Capture the cell that displays the provided text and extract its [x, y] central coordinate. 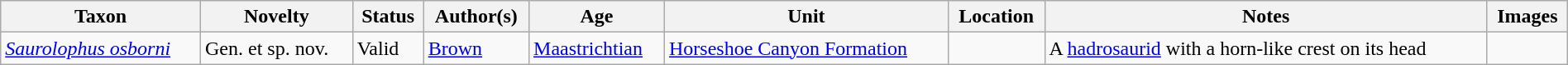
Maastrichtian [597, 48]
Age [597, 17]
Unit [807, 17]
Brown [476, 48]
Novelty [277, 17]
Images [1527, 17]
Author(s) [476, 17]
Notes [1265, 17]
Location [996, 17]
Valid [388, 48]
Gen. et sp. nov. [277, 48]
Taxon [101, 17]
Saurolophus osborni [101, 48]
A hadrosaurid with a horn-like crest on its head [1265, 48]
Status [388, 17]
Horseshoe Canyon Formation [807, 48]
